Identify which cell holds the provided text, then report its [x, y] central coordinate. 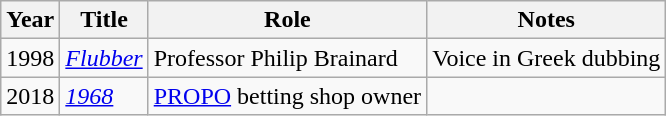
Title [104, 20]
Professor Philip Brainard [287, 58]
Voice in Greek dubbing [546, 58]
1968 [104, 96]
2018 [30, 96]
Role [287, 20]
PROPO betting shop owner [287, 96]
1998 [30, 58]
Notes [546, 20]
Flubber [104, 58]
Year [30, 20]
